Identify which cell holds the provided text, then report its [X, Y] central coordinate. 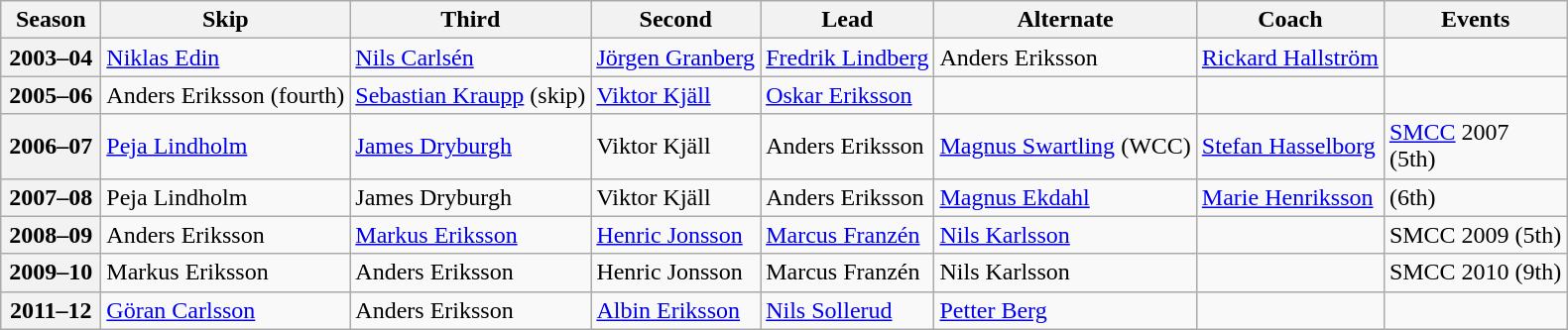
Events [1475, 20]
Fredrik Lindberg [847, 57]
(6th) [1475, 197]
Jörgen Granberg [676, 57]
Lead [847, 20]
Third [470, 20]
2011–12 [52, 310]
Niklas Edin [226, 57]
Oskar Eriksson [847, 95]
SMCC 2007 (5th) [1475, 147]
Nils Carlsén [470, 57]
Coach [1289, 20]
Anders Eriksson (fourth) [226, 95]
2006–07 [52, 147]
Season [52, 20]
Sebastian Kraupp (skip) [470, 95]
Petter Berg [1065, 310]
SMCC 2010 (9th) [1475, 273]
Alternate [1065, 20]
SMCC 2009 (5th) [1475, 235]
2003–04 [52, 57]
Magnus Ekdahl [1065, 197]
2005–06 [52, 95]
2008–09 [52, 235]
2009–10 [52, 273]
Stefan Hasselborg [1289, 147]
Second [676, 20]
Skip [226, 20]
Albin Eriksson [676, 310]
Marie Henriksson [1289, 197]
Göran Carlsson [226, 310]
2007–08 [52, 197]
Rickard Hallström [1289, 57]
Nils Sollerud [847, 310]
Magnus Swartling (WCC) [1065, 147]
